Provide the [X, Y] coordinate of the cell's center where the given text is located.  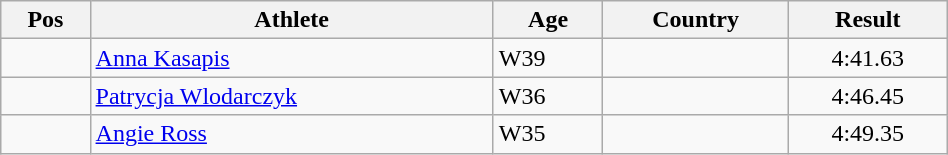
Patrycja Wlodarczyk [292, 96]
W35 [548, 134]
4:46.45 [868, 96]
Anna Kasapis [292, 58]
W39 [548, 58]
Athlete [292, 20]
Angie Ross [292, 134]
Pos [46, 20]
Result [868, 20]
Country [696, 20]
Age [548, 20]
W36 [548, 96]
4:41.63 [868, 58]
4:49.35 [868, 134]
